Pinpoint the cell where the given text exists, returning its (x, y) midpoint coordinate. 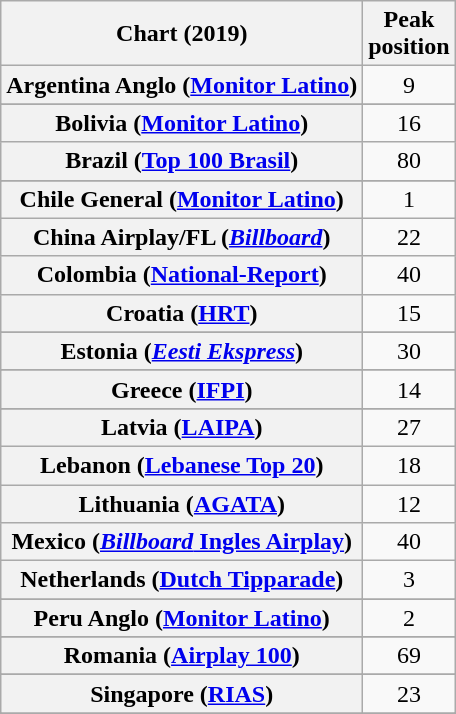
Romania (Airplay 100) (182, 656)
Latvia (LAIPA) (182, 427)
23 (409, 694)
2 (409, 618)
Croatia (HRT) (182, 313)
Bolivia (Monitor Latino) (182, 123)
Argentina Anglo (Monitor Latino) (182, 85)
China Airplay/FL (Billboard) (182, 237)
Chile General (Monitor Latino) (182, 199)
14 (409, 389)
27 (409, 427)
Singapore (RIAS) (182, 694)
22 (409, 237)
Peru Anglo (Monitor Latino) (182, 618)
Estonia (Eesti Ekspress) (182, 351)
9 (409, 85)
18 (409, 465)
Peakposition (409, 34)
Lithuania (AGATA) (182, 503)
30 (409, 351)
3 (409, 580)
80 (409, 161)
Brazil (Top 100 Brasil) (182, 161)
15 (409, 313)
1 (409, 199)
69 (409, 656)
Chart (2019) (182, 34)
Lebanon (Lebanese Top 20) (182, 465)
Colombia (National-Report) (182, 275)
12 (409, 503)
Mexico (Billboard Ingles Airplay) (182, 542)
16 (409, 123)
Netherlands (Dutch Tipparade) (182, 580)
Greece (IFPI) (182, 389)
